Search for the cell housing the specified text and yield its (X, Y) center coordinate. 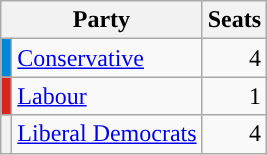
Seats (234, 20)
Conservative (107, 58)
1 (234, 96)
Labour (107, 96)
Party (102, 20)
Liberal Democrats (107, 134)
